For the text-containing cell, return its midpoint in [X, Y] coordinate format. 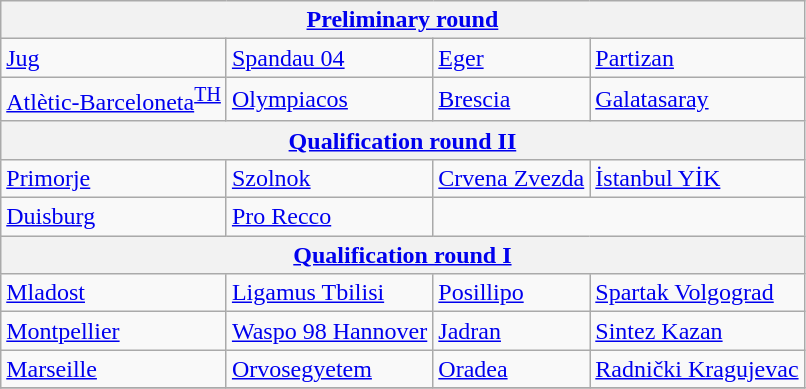
Spartak Volgograd [697, 293]
Eger [512, 58]
Crvena Zvezda [512, 178]
Brescia [512, 100]
Szolnok [329, 178]
Posillipo [512, 293]
Spandau 04 [329, 58]
Waspo 98 Hannover [329, 331]
Orvosegyetem [329, 369]
Pro Recco [329, 217]
İstanbul YİK [697, 178]
Sintez Kazan [697, 331]
Primorje [114, 178]
Preliminary round [402, 20]
Olympiacos [329, 100]
Duisburg [114, 217]
Montpellier [114, 331]
Oradea [512, 369]
Mladost [114, 293]
Ligamus Tbilisi [329, 293]
Galatasaray [697, 100]
Qualification round II [402, 140]
Qualification round I [402, 255]
Jug [114, 58]
Jadran [512, 331]
Radnički Kragujevac [697, 369]
Atlètic-BarcelonetaTH [114, 100]
Marseille [114, 369]
Partizan [697, 58]
